Scan for the cell matching the given text and deliver its (x, y) coordinate at center. 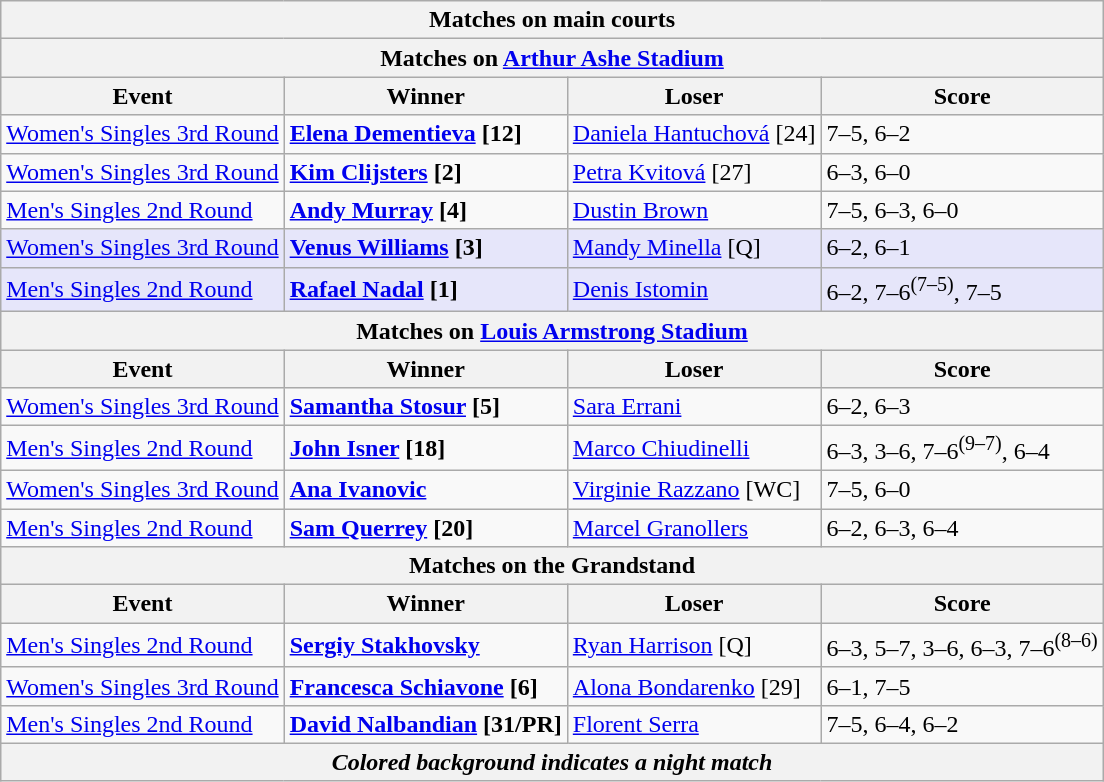
Matches on main courts (552, 20)
Petra Kvitová [27] (694, 172)
6–1, 7–5 (962, 686)
7–5, 6–2 (962, 134)
Matches on the Grandstand (552, 566)
Samantha Stosur [5] (426, 407)
7–5, 6–0 (962, 489)
Sam Querrey [20] (426, 528)
Florent Serra (694, 724)
Ana Ivanovic (426, 489)
Marco Chiudinelli (694, 448)
Matches on Arthur Ashe Stadium (552, 58)
6–3, 5–7, 3–6, 6–3, 7–6(8–6) (962, 646)
6–2, 6–3 (962, 407)
Denis Istomin (694, 290)
Andy Murray [4] (426, 210)
7–5, 6–3, 6–0 (962, 210)
Sara Errani (694, 407)
6–2, 7–6(7–5), 7–5 (962, 290)
6–3, 6–0 (962, 172)
Elena Dementieva [12] (426, 134)
Virginie Razzano [WC] (694, 489)
6–2, 6–1 (962, 248)
Venus Williams [3] (426, 248)
6–3, 3–6, 7–6(9–7), 6–4 (962, 448)
Dustin Brown (694, 210)
Francesca Schiavone [6] (426, 686)
Alona Bondarenko [29] (694, 686)
Matches on Louis Armstrong Stadium (552, 331)
Colored background indicates a night match (552, 762)
David Nalbandian [31/PR] (426, 724)
Ryan Harrison [Q] (694, 646)
6–2, 6–3, 6–4 (962, 528)
Rafael Nadal [1] (426, 290)
John Isner [18] (426, 448)
Kim Clijsters [2] (426, 172)
Marcel Granollers (694, 528)
Daniela Hantuchová [24] (694, 134)
Sergiy Stakhovsky (426, 646)
7–5, 6–4, 6–2 (962, 724)
Mandy Minella [Q] (694, 248)
